Locate the cell with the specified text and output its (X, Y) center coordinate. 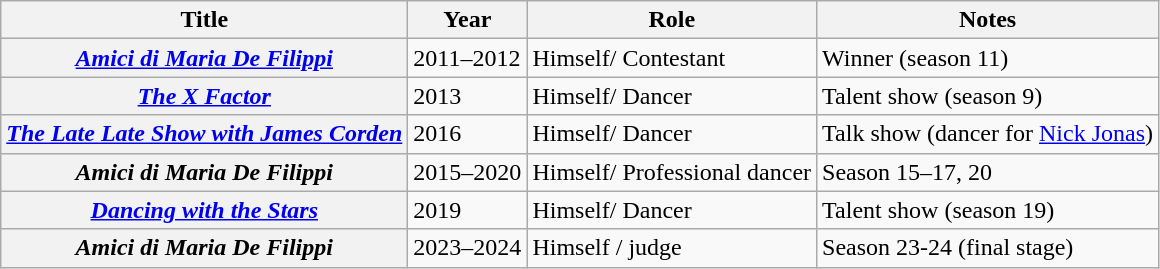
2015–2020 (468, 172)
Season 15–17, 20 (988, 172)
Year (468, 20)
Himself/ Contestant (672, 58)
2019 (468, 210)
Season 23-24 (final stage) (988, 248)
Talent show (season 19) (988, 210)
2016 (468, 134)
The X Factor (204, 96)
2011–2012 (468, 58)
2023–2024 (468, 248)
Title (204, 20)
Notes (988, 20)
Role (672, 20)
2013 (468, 96)
Himself / judge (672, 248)
The Late Late Show with James Corden (204, 134)
Dancing with the Stars (204, 210)
Talent show (season 9) (988, 96)
Talk show (dancer for Nick Jonas) (988, 134)
Winner (season 11) (988, 58)
Himself/ Professional dancer (672, 172)
